Output the [X, Y] coordinate of the center of the cell containing the given text.  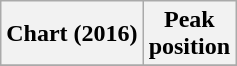
Chart (2016) [72, 34]
Peakposition [189, 34]
